Locate the cell with the specified text and output its [X, Y] center coordinate. 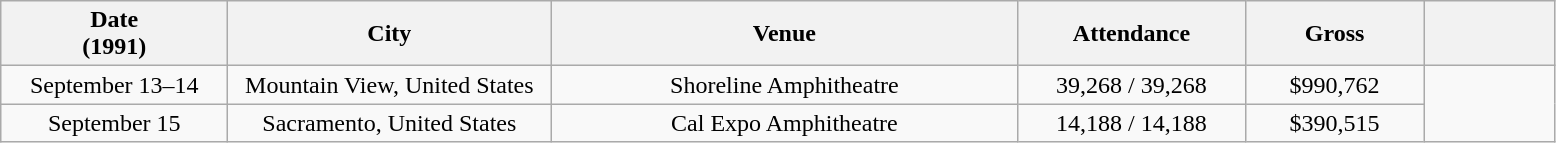
39,268 / 39,268 [1132, 85]
City [390, 34]
Cal Expo Amphitheatre [784, 123]
September 13–14 [114, 85]
Venue [784, 34]
Date(1991) [114, 34]
$390,515 [1334, 123]
$990,762 [1334, 85]
Mountain View, United States [390, 85]
September 15 [114, 123]
Attendance [1132, 34]
Shoreline Amphitheatre [784, 85]
Sacramento, United States [390, 123]
14,188 / 14,188 [1132, 123]
Gross [1334, 34]
